Pinpoint the cell where the given text exists, returning its [X, Y] midpoint coordinate. 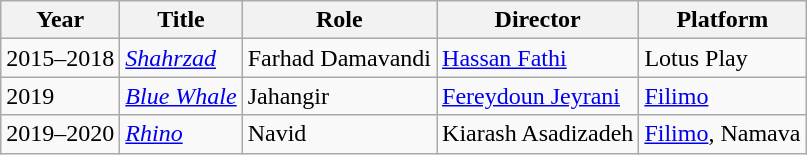
Role [339, 20]
Lotus Play [722, 58]
Director [538, 20]
Kiarash Asadizadeh [538, 134]
Fereydoun Jeyrani [538, 96]
Navid [339, 134]
Year [60, 20]
Hassan Fathi [538, 58]
Shahrzad [181, 58]
Title [181, 20]
Filimo, Namava [722, 134]
2019 [60, 96]
2019–2020 [60, 134]
Blue Whale [181, 96]
2015–2018 [60, 58]
Rhino [181, 134]
Jahangir [339, 96]
Filimo [722, 96]
Platform [722, 20]
Farhad Damavandi [339, 58]
